Detect which cell encompasses the target text, then output its [x, y] center coordinate. 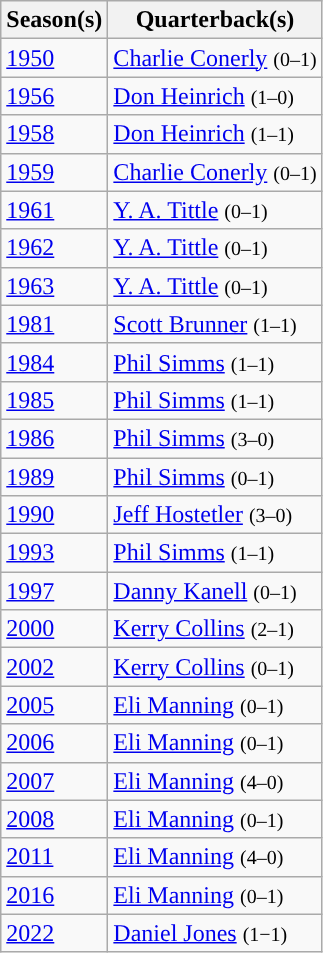
1993 [54, 553]
Don Heinrich (1–1) [215, 134]
1962 [54, 248]
1986 [54, 438]
1997 [54, 591]
1950 [54, 58]
2008 [54, 819]
2006 [54, 743]
Don Heinrich (1–0) [215, 96]
Phil Simms (0–1) [215, 477]
2007 [54, 781]
Danny Kanell (0–1) [215, 591]
2022 [54, 933]
1958 [54, 134]
1981 [54, 324]
Season(s) [54, 20]
1961 [54, 210]
2011 [54, 857]
Kerry Collins (2–1) [215, 629]
1959 [54, 172]
Phil Simms (3–0) [215, 438]
1984 [54, 362]
1990 [54, 515]
Quarterback(s) [215, 20]
Kerry Collins (0–1) [215, 667]
2005 [54, 705]
1963 [54, 286]
1985 [54, 400]
1989 [54, 477]
Daniel Jones (1−1) [215, 933]
Jeff Hostetler (3–0) [215, 515]
2000 [54, 629]
2002 [54, 667]
1956 [54, 96]
Scott Brunner (1–1) [215, 324]
2016 [54, 895]
